From the cell containing the given text, extract its center point as (X, Y) coordinate. 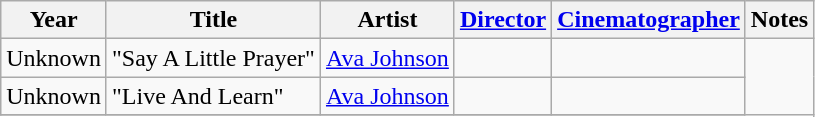
"Say A Little Prayer" (213, 58)
Year (54, 20)
"Live And Learn" (213, 96)
Cinematographer (649, 20)
Notes (779, 20)
Artist (387, 20)
Director (502, 20)
Title (213, 20)
